Detect which cell encompasses the target text, then output its [X, Y] center coordinate. 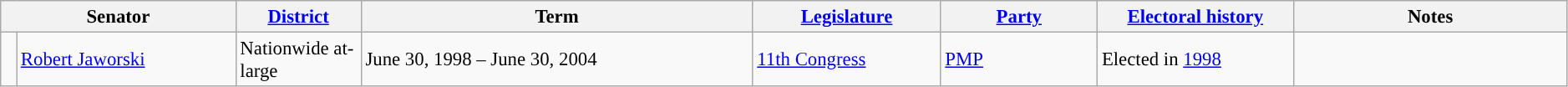
Nationwide at-large [298, 60]
Party [1019, 17]
June 30, 1998 – June 30, 2004 [556, 60]
Senator [119, 17]
District [298, 17]
Term [556, 17]
Legislature [847, 17]
11th Congress [847, 60]
Electoral history [1195, 17]
Notes [1430, 17]
Elected in 1998 [1195, 60]
PMP [1019, 60]
Robert Jaworski [127, 60]
